Return [X, Y] of the center of cell containing provided text 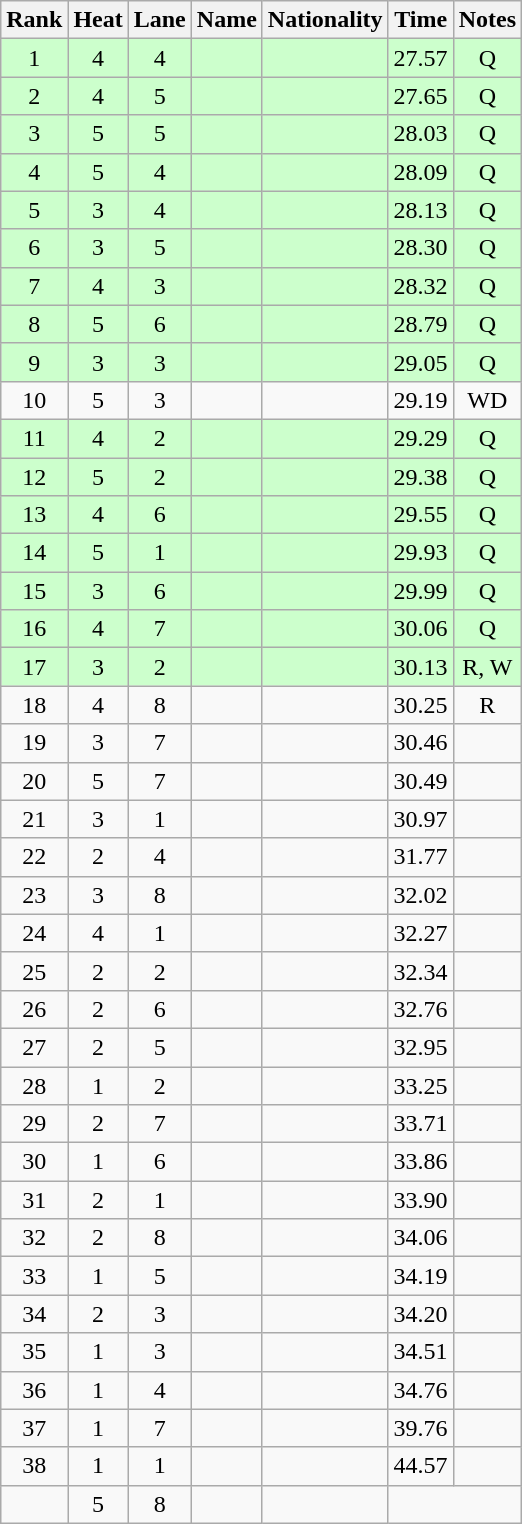
30.06 [420, 629]
25 [34, 971]
28.03 [420, 134]
Nationality [325, 20]
13 [34, 515]
28.79 [420, 324]
R, W [487, 667]
34.06 [420, 1238]
Heat [98, 20]
34.20 [420, 1314]
28.09 [420, 172]
28.13 [420, 210]
32.27 [420, 933]
22 [34, 857]
37 [34, 1428]
20 [34, 781]
33.86 [420, 1162]
30.46 [420, 743]
15 [34, 591]
29.19 [420, 400]
Rank [34, 20]
27.57 [420, 58]
19 [34, 743]
31 [34, 1200]
34.51 [420, 1352]
9 [34, 362]
29.38 [420, 477]
30 [34, 1162]
24 [34, 933]
Time [420, 20]
35 [34, 1352]
32.95 [420, 1047]
26 [34, 1009]
28.30 [420, 248]
27 [34, 1047]
27.65 [420, 96]
29.55 [420, 515]
32.76 [420, 1009]
31.77 [420, 857]
36 [34, 1390]
11 [34, 438]
39.76 [420, 1428]
38 [34, 1466]
33.71 [420, 1124]
33.90 [420, 1200]
30.13 [420, 667]
33.25 [420, 1085]
10 [34, 400]
Lane [160, 20]
12 [34, 477]
32.34 [420, 971]
18 [34, 705]
16 [34, 629]
33 [34, 1276]
29.29 [420, 438]
29.05 [420, 362]
32.02 [420, 895]
30.25 [420, 705]
30.49 [420, 781]
23 [34, 895]
29.99 [420, 591]
32 [34, 1238]
29.93 [420, 553]
44.57 [420, 1466]
Notes [487, 20]
28.32 [420, 286]
14 [34, 553]
WD [487, 400]
34.19 [420, 1276]
21 [34, 819]
34 [34, 1314]
R [487, 705]
Name [226, 20]
34.76 [420, 1390]
29 [34, 1124]
28 [34, 1085]
17 [34, 667]
30.97 [420, 819]
